Identify which cell holds the provided text, then report its (x, y) central coordinate. 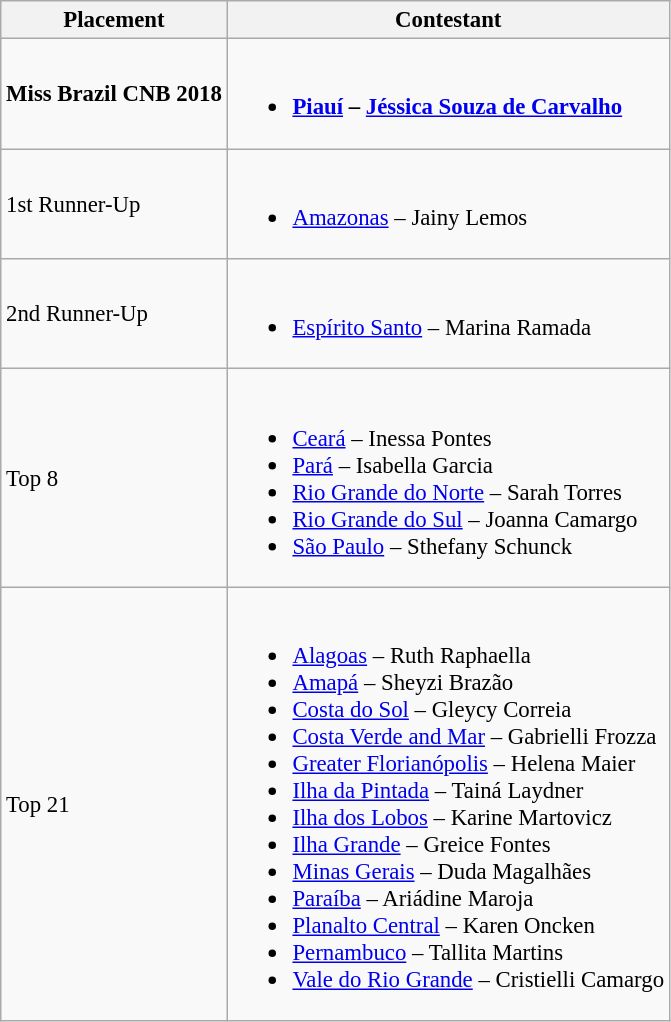
Piauí – Jéssica Souza de Carvalho (448, 94)
Ceará – Inessa PontesPará – Isabella GarciaRio Grande do Norte – Sarah TorresRio Grande do Sul – Joanna CamargoSão Paulo – Sthefany Schunck (448, 478)
1st Runner-Up (114, 204)
Espírito Santo – Marina Ramada (448, 314)
Amazonas – Jainy Lemos (448, 204)
2nd Runner-Up (114, 314)
Top 21 (114, 804)
Top 8 (114, 478)
Placement (114, 20)
Miss Brazil CNB 2018 (114, 94)
Contestant (448, 20)
